Return (X, Y) of the center of cell containing provided text 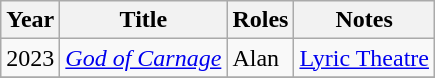
Year (30, 20)
God of Carnage (144, 58)
Notes (364, 20)
2023 (30, 58)
Title (144, 20)
Roles (260, 20)
Lyric Theatre (364, 58)
Alan (260, 58)
